Find where the given text appears and provide that cell's center as (X, Y) coordinate. 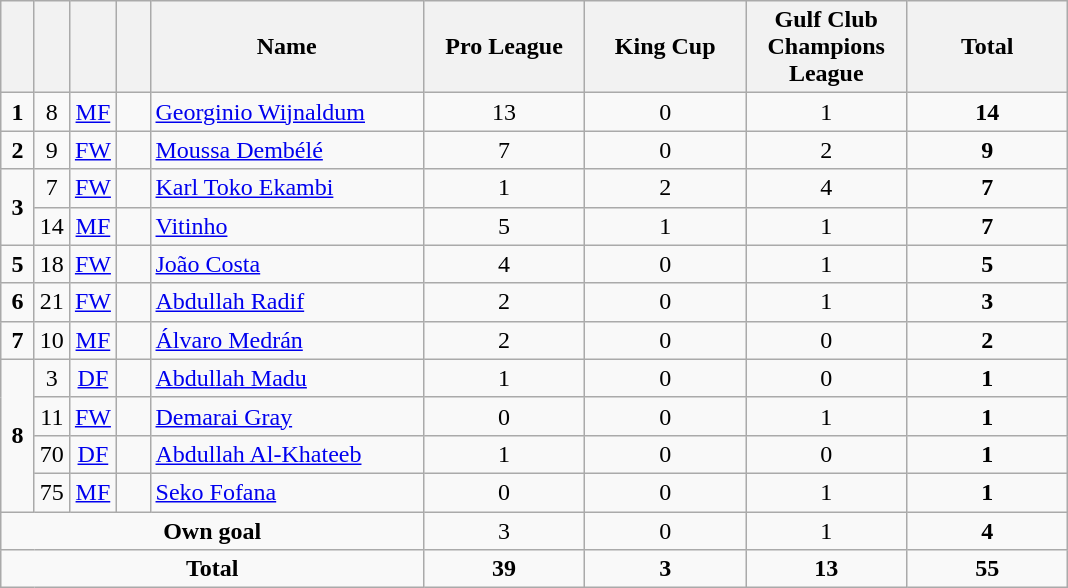
11 (52, 416)
21 (52, 302)
55 (988, 569)
Abdullah Madu (287, 378)
6 (18, 302)
70 (52, 454)
Seko Fofana (287, 492)
King Cup (666, 47)
João Costa (287, 264)
39 (504, 569)
Gulf Club Champions League (826, 47)
Name (287, 47)
Abdullah Radif (287, 302)
Georginio Wijnaldum (287, 112)
18 (52, 264)
75 (52, 492)
Álvaro Medrán (287, 340)
Own goal (212, 531)
Karl Toko Ekambi (287, 188)
Vitinho (287, 226)
Demarai Gray (287, 416)
Moussa Dembélé (287, 150)
10 (52, 340)
Abdullah Al-Khateeb (287, 454)
Pro League (504, 47)
